From the cell containing the given text, extract its center point as [x, y] coordinate. 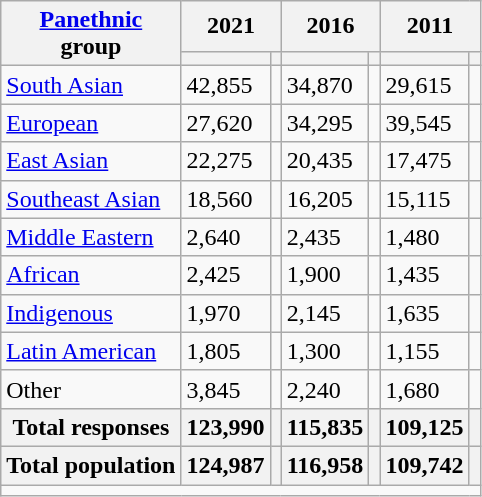
22,275 [226, 161]
116,958 [325, 465]
17,475 [424, 161]
109,742 [424, 465]
27,620 [226, 123]
2,145 [325, 313]
African [91, 275]
1,970 [226, 313]
29,615 [424, 85]
2,240 [325, 389]
1,680 [424, 389]
3,845 [226, 389]
Total population [91, 465]
34,295 [325, 123]
1,480 [424, 237]
Middle Eastern [91, 237]
Southeast Asian [91, 199]
2,640 [226, 237]
34,870 [325, 85]
European [91, 123]
Indigenous [91, 313]
123,990 [226, 427]
Other [91, 389]
2011 [430, 26]
39,545 [424, 123]
109,125 [424, 427]
2,435 [325, 237]
18,560 [226, 199]
Panethnicgroup [91, 34]
1,300 [325, 351]
2021 [231, 26]
1,805 [226, 351]
Latin American [91, 351]
124,987 [226, 465]
South Asian [91, 85]
20,435 [325, 161]
1,635 [424, 313]
115,835 [325, 427]
1,155 [424, 351]
Total responses [91, 427]
1,435 [424, 275]
16,205 [325, 199]
42,855 [226, 85]
East Asian [91, 161]
1,900 [325, 275]
2,425 [226, 275]
2016 [330, 26]
15,115 [424, 199]
